Identify which cell holds the provided text, then report its [X, Y] central coordinate. 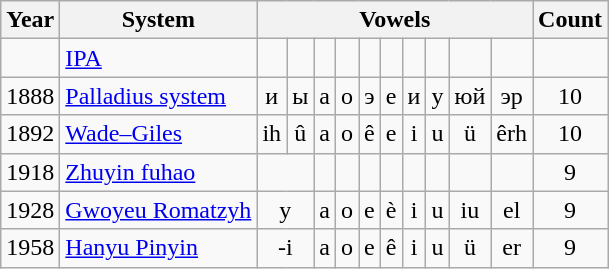
1892 [30, 134]
е [391, 96]
è [391, 210]
-i [286, 248]
1918 [30, 172]
Palladius system [158, 96]
Hanyu Pinyin [158, 248]
Gwoyeu Romatzyh [158, 210]
Wade–Giles [158, 134]
û [300, 134]
о [348, 96]
el [512, 210]
Zhuyin fuhao [158, 172]
Count [570, 20]
а [325, 96]
y [286, 210]
1888 [30, 96]
1958 [30, 248]
юй [470, 96]
у [438, 96]
IPA [158, 58]
Vowels [395, 20]
Year [30, 20]
êrh [512, 134]
System [158, 20]
эр [512, 96]
iu [470, 210]
1928 [30, 210]
ы [300, 96]
er [512, 248]
ih [272, 134]
э [370, 96]
